Output the (X, Y) coordinate of the center of the cell containing the given text.  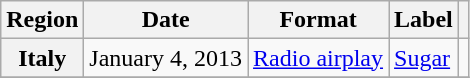
Date (166, 20)
Italy (42, 58)
Radio airplay (318, 58)
Region (42, 20)
Format (318, 20)
Sugar (424, 58)
January 4, 2013 (166, 58)
Label (424, 20)
